Extract the [x, y] coordinate from the center of the cell holding the provided text.  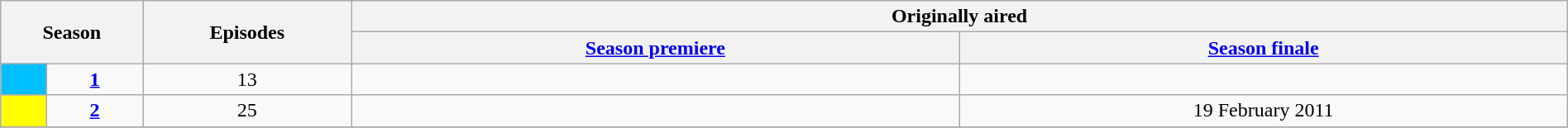
Originally aired [959, 17]
13 [247, 79]
Episodes [247, 32]
Season premiere [655, 48]
19 February 2011 [1264, 111]
25 [247, 111]
2 [94, 111]
Season finale [1264, 48]
Season [72, 32]
1 [94, 79]
